Capture the cell that displays the provided text and extract its (x, y) central coordinate. 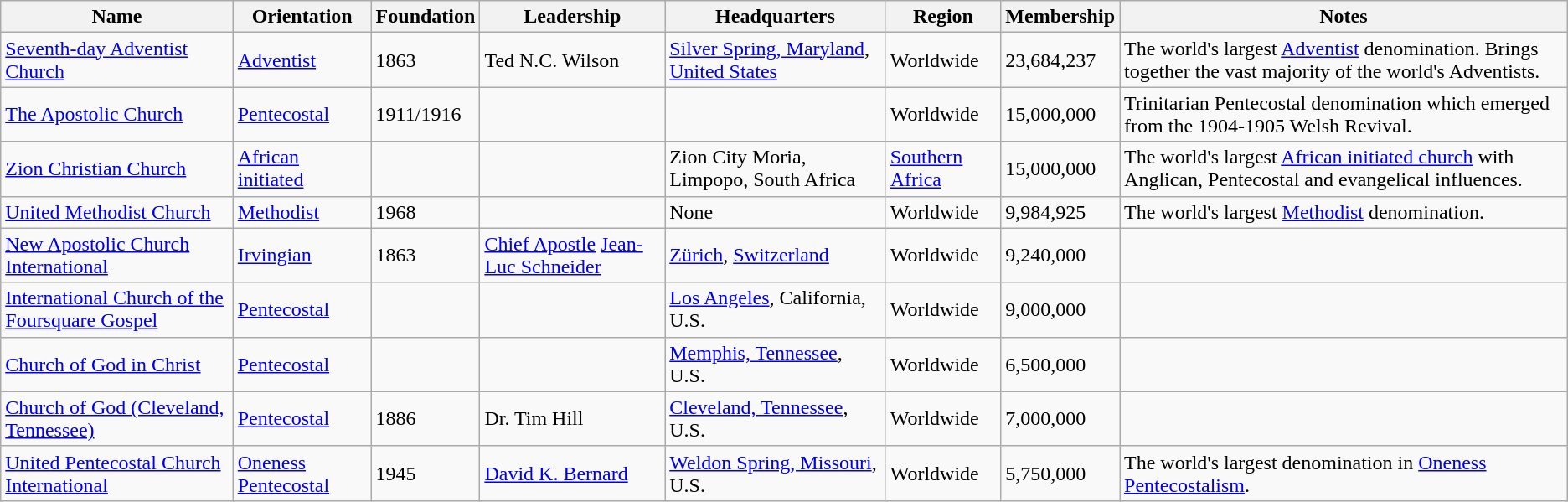
Seventh-day Adventist Church (117, 60)
The world's largest Methodist denomination. (1344, 212)
5,750,000 (1060, 473)
International Church of the Foursquare Gospel (117, 310)
Trinitarian Pentecostal denomination which emerged from the 1904-1905 Welsh Revival. (1344, 114)
Cleveland, Tennessee, U.S. (776, 419)
The world's largest Adventist denomination. Brings together the vast majority of the world's Adventists. (1344, 60)
1886 (426, 419)
Leadership (573, 17)
The Apostolic Church (117, 114)
David K. Bernard (573, 473)
1911/1916 (426, 114)
The world's largest denomination in Oneness Pentecostalism. (1344, 473)
United Pentecostal Church International (117, 473)
23,684,237 (1060, 60)
The world's largest African initiated church with Anglican, Pentecostal and evangelical influences. (1344, 169)
None (776, 212)
Region (943, 17)
Zion Christian Church (117, 169)
New Apostolic Church International (117, 255)
9,984,925 (1060, 212)
Name (117, 17)
Zion City Moria, Limpopo, South Africa (776, 169)
9,000,000 (1060, 310)
African initiated (302, 169)
Dr. Tim Hill (573, 419)
Adventist (302, 60)
Weldon Spring, Missouri, U.S. (776, 473)
Headquarters (776, 17)
1945 (426, 473)
Methodist (302, 212)
6,500,000 (1060, 364)
Irvingian (302, 255)
Oneness Pentecostal (302, 473)
Membership (1060, 17)
Southern Africa (943, 169)
Silver Spring, Maryland, United States (776, 60)
1968 (426, 212)
United Methodist Church (117, 212)
Ted N.C. Wilson (573, 60)
7,000,000 (1060, 419)
9,240,000 (1060, 255)
Orientation (302, 17)
Los Angeles, California, U.S. (776, 310)
Church of God in Christ (117, 364)
Foundation (426, 17)
Chief Apostle Jean-Luc Schneider (573, 255)
Church of God (Cleveland, Tennessee) (117, 419)
Notes (1344, 17)
Zürich, Switzerland (776, 255)
Memphis, Tennessee, U.S. (776, 364)
